Identify which cell holds the provided text, then report its (X, Y) central coordinate. 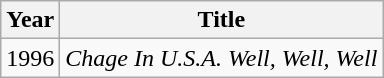
Chage In U.S.A. Well, Well, Well (222, 58)
Year (30, 20)
1996 (30, 58)
Title (222, 20)
